Search for the cell housing the specified text and yield its (X, Y) center coordinate. 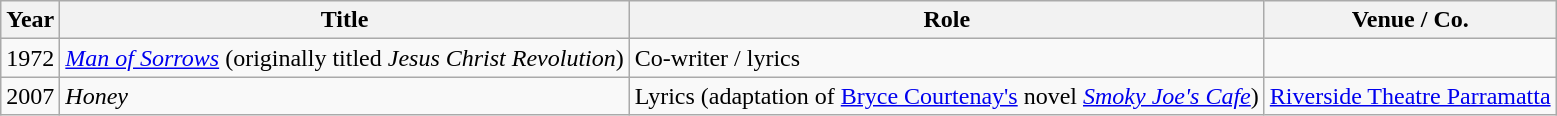
Role (946, 20)
Man of Sorrows (originally titled Jesus Christ Revolution) (344, 58)
Honey (344, 96)
Riverside Theatre Parramatta (1410, 96)
Title (344, 20)
2007 (30, 96)
Co-writer / lyrics (946, 58)
Venue / Co. (1410, 20)
Lyrics (adaptation of Bryce Courtenay's novel Smoky Joe's Cafe) (946, 96)
1972 (30, 58)
Year (30, 20)
